Detect which cell encompasses the target text, then output its [X, Y] center coordinate. 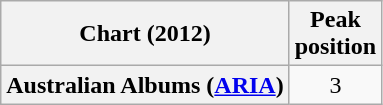
3 [335, 85]
Australian Albums (ARIA) [145, 85]
Peakposition [335, 34]
Chart (2012) [145, 34]
